Detect which cell encompasses the target text, then output its (x, y) center coordinate. 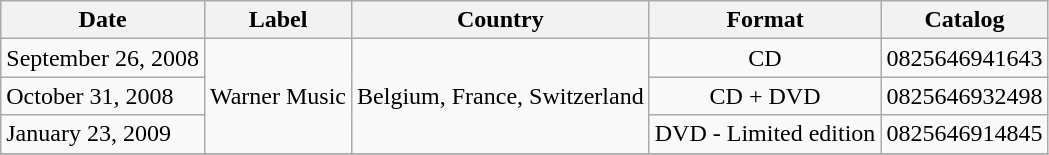
September 26, 2008 (103, 58)
January 23, 2009 (103, 134)
0825646914845 (964, 134)
October 31, 2008 (103, 96)
DVD - Limited edition (765, 134)
Label (278, 20)
CD + DVD (765, 96)
Date (103, 20)
Warner Music (278, 96)
Format (765, 20)
Country (501, 20)
Catalog (964, 20)
0825646941643 (964, 58)
Belgium, France, Switzerland (501, 96)
0825646932498 (964, 96)
CD (765, 58)
